Find where the given text appears and provide that cell's center as (X, Y) coordinate. 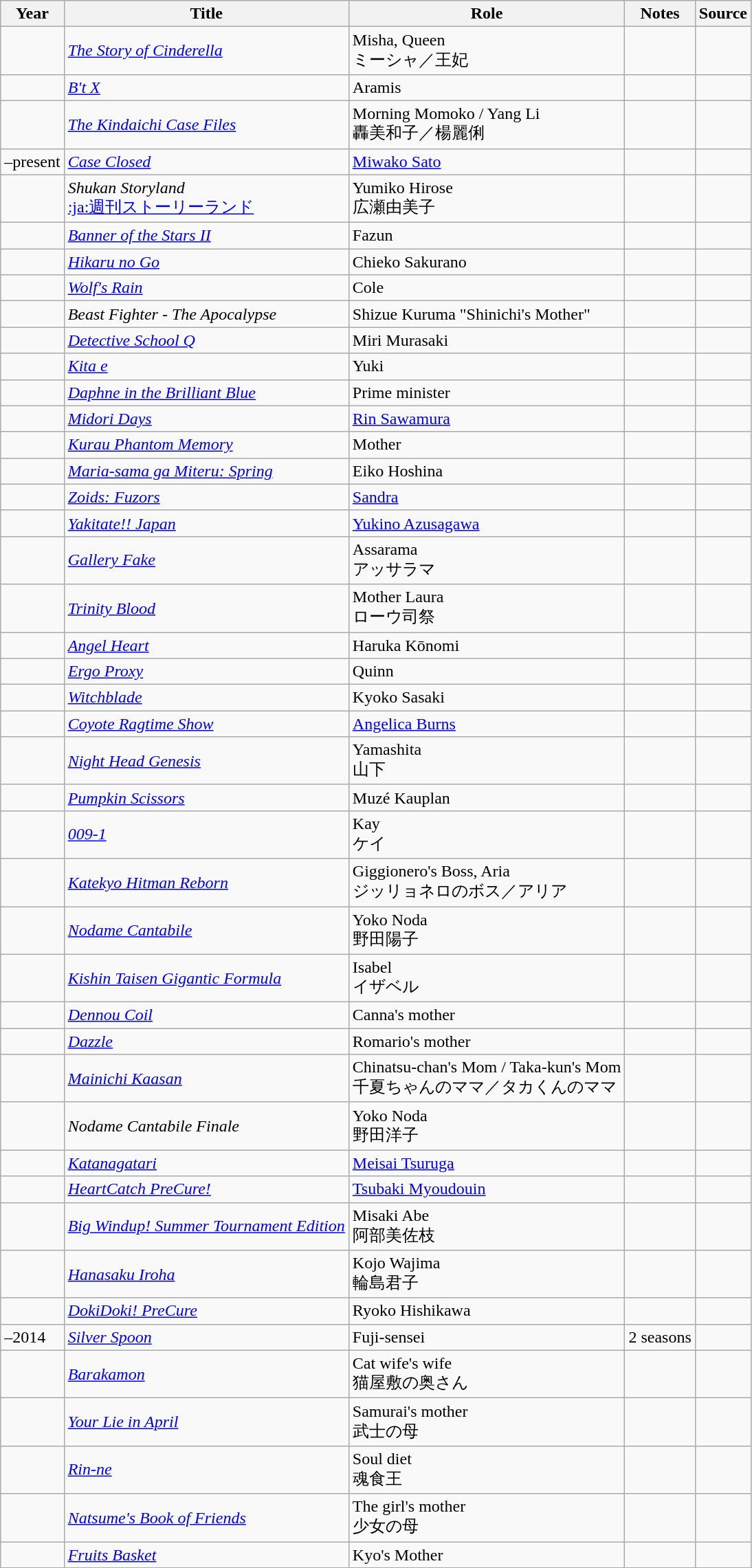
Natsume's Book of Friends (206, 1518)
Mother (487, 445)
Case Closed (206, 162)
Zoids: Fuzors (206, 497)
Shukan Storyland:ja:週刊ストーリーランド (206, 199)
Yoko Noda野田洋子 (487, 1126)
Night Head Genesis (206, 761)
Katekyo Hitman Reborn (206, 883)
Detective School Q (206, 340)
Midori Days (206, 419)
2 seasons (660, 1337)
Chinatsu-chan's Mom / Taka-kun's Mom千夏ちゃんのママ／タカくんのママ (487, 1079)
Witchblade (206, 698)
Source (723, 14)
Silver Spoon (206, 1337)
Yukino Azusagawa (487, 523)
The Story of Cinderella (206, 51)
Yuki (487, 366)
Ergo Proxy (206, 672)
Banner of the Stars II (206, 236)
Morning Momoko / Yang Li轟美和子／楊麗俐 (487, 124)
Hanasaku Iroha (206, 1274)
Prime minister (487, 393)
Sandra (487, 497)
Tsubaki Myoudouin (487, 1189)
Fruits Basket (206, 1554)
Yakitate!! Japan (206, 523)
Muzé Kauplan (487, 797)
Shizue Kuruma "Shinichi's Mother" (487, 314)
Misaki Abe阿部美佐枝 (487, 1226)
Miri Murasaki (487, 340)
–present (32, 162)
Fazun (487, 236)
Kurau Phantom Memory (206, 445)
HeartCatch PreCure! (206, 1189)
Daphne in the Brilliant Blue (206, 393)
Misha, Queenミーシャ／王妃 (487, 51)
Kyo's Mother (487, 1554)
Gallery Fake (206, 560)
Cat wife's wife猫屋敷の奥さん (487, 1374)
Yamashita山下 (487, 761)
Katanagatari (206, 1163)
Wolf's Rain (206, 288)
Yumiko Hirose広瀬由美子 (487, 199)
The girl's mother少女の母 (487, 1518)
Dennou Coil (206, 1015)
Aramis (487, 87)
Pumpkin Scissors (206, 797)
Giggionero's Boss, Ariaジッリョネロのボス／アリア (487, 883)
Mother Lauraローウ司祭 (487, 608)
Angelica Burns (487, 724)
Hikaru no Go (206, 262)
Coyote Ragtime Show (206, 724)
Kishin Taisen Gigantic Formula (206, 978)
Your Lie in April (206, 1422)
Soul diet魂食王 (487, 1470)
Notes (660, 14)
Role (487, 14)
Isabelイザベル (487, 978)
Ryoko Hishikawa (487, 1311)
DokiDoki! PreCure (206, 1311)
Beast Fighter - The Apocalypse (206, 314)
Cole (487, 288)
Maria-sama ga Miteru: Spring (206, 471)
Barakamon (206, 1374)
Romario's mother (487, 1041)
Assaramaアッサラマ (487, 560)
Nodame Cantabile Finale (206, 1126)
Rin Sawamura (487, 419)
Meisai Tsuruga (487, 1163)
Eiko Hoshina (487, 471)
Samurai's mother武士の母 (487, 1422)
Chieko Sakurano (487, 262)
Angel Heart (206, 645)
Trinity Blood (206, 608)
Yoko Noda野田陽子 (487, 930)
Nodame Cantabile (206, 930)
Rin-ne (206, 1470)
Kayケイ (487, 835)
Mainichi Kaasan (206, 1079)
009-1 (206, 835)
Fuji-sensei (487, 1337)
B't X (206, 87)
Title (206, 14)
Kyoko Sasaki (487, 698)
Haruka Kōnomi (487, 645)
–2014 (32, 1337)
Kojo Wajima輪島君子 (487, 1274)
Miwako Sato (487, 162)
Canna's mother (487, 1015)
Dazzle (206, 1041)
Quinn (487, 672)
Big Windup! Summer Tournament Edition (206, 1226)
Kita e (206, 366)
Year (32, 14)
The Kindaichi Case Files (206, 124)
